Scan for the cell matching the given text and deliver its [X, Y] coordinate at center. 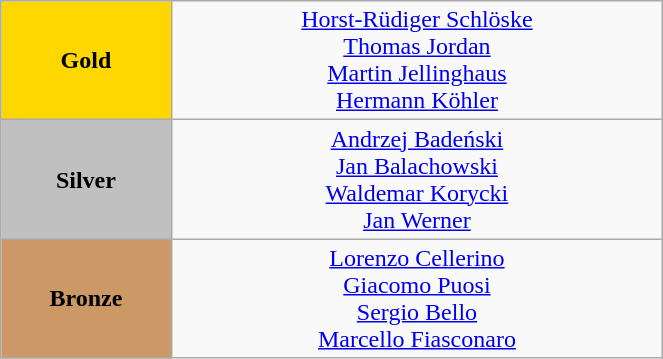
Andrzej BadeńskiJan BalachowskiWaldemar KoryckiJan Werner [417, 180]
Bronze [86, 298]
Gold [86, 60]
Silver [86, 180]
Horst-Rüdiger SchlöskeThomas JordanMartin JellinghausHermann Köhler [417, 60]
Lorenzo CellerinoGiacomo PuosiSergio BelloMarcello Fiasconaro [417, 298]
